Determine the [x, y] coordinate at the center of the cell enclosing the given text.  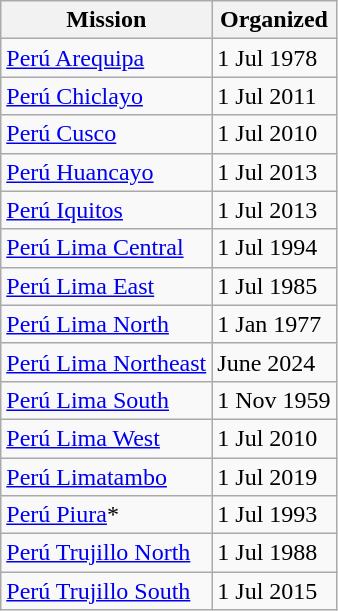
Perú Arequipa [106, 58]
Organized [274, 20]
Perú Lima Central [106, 248]
1 Jul 2015 [274, 591]
1 Jul 1985 [274, 286]
Perú Huancayo [106, 172]
Perú Limatambo [106, 477]
Perú Piura* [106, 515]
1 Jul 1993 [274, 515]
1 Jan 1977 [274, 324]
Mission [106, 20]
Perú Lima West [106, 438]
1 Jul 2011 [274, 96]
Perú Chiclayo [106, 96]
June 2024 [274, 362]
Perú Trujillo South [106, 591]
Perú Iquitos [106, 210]
Perú Lima Northeast [106, 362]
Perú Lima South [106, 400]
Perú Trujillo North [106, 553]
Perú Lima North [106, 324]
Perú Lima East [106, 286]
Perú Cusco [106, 134]
1 Jul 2019 [274, 477]
1 Jul 1978 [274, 58]
1 Jul 1994 [274, 248]
1 Nov 1959 [274, 400]
1 Jul 1988 [274, 553]
